Return [x, y] of the center of cell containing provided text 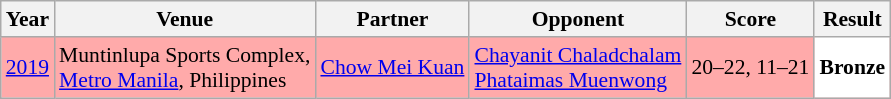
2019 [28, 68]
Venue [184, 19]
Bronze [852, 68]
Partner [392, 19]
Year [28, 19]
Chow Mei Kuan [392, 68]
Result [852, 19]
Muntinlupa Sports Complex,Metro Manila, Philippines [184, 68]
20–22, 11–21 [750, 68]
Score [750, 19]
Chayanit Chaladchalam Phataimas Muenwong [578, 68]
Opponent [578, 19]
